Extract the (X, Y) coordinate from the center of the cell holding the provided text.  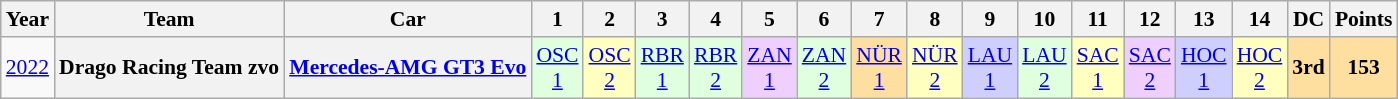
Mercedes-AMG GT3 Evo (408, 68)
8 (935, 19)
3rd (1308, 68)
HOC2 (1260, 68)
6 (824, 19)
RBR1 (662, 68)
OSC1 (557, 68)
13 (1204, 19)
14 (1260, 19)
Drago Racing Team zvo (169, 68)
10 (1044, 19)
9 (990, 19)
Points (1364, 19)
LAU2 (1044, 68)
RBR2 (716, 68)
153 (1364, 68)
2 (609, 19)
HOC1 (1204, 68)
5 (769, 19)
Car (408, 19)
4 (716, 19)
11 (1098, 19)
Year (28, 19)
DC (1308, 19)
NÜR1 (879, 68)
7 (879, 19)
ZAN1 (769, 68)
ZAN2 (824, 68)
12 (1150, 19)
3 (662, 19)
1 (557, 19)
SAC1 (1098, 68)
NÜR2 (935, 68)
LAU1 (990, 68)
2022 (28, 68)
SAC2 (1150, 68)
Team (169, 19)
OSC2 (609, 68)
